Search for the cell housing the specified text and yield its [x, y] center coordinate. 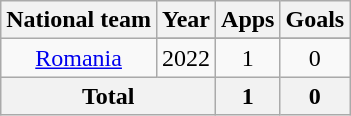
National team [79, 20]
Year [186, 20]
Total [108, 96]
Romania [79, 58]
2022 [186, 58]
Apps [248, 20]
Goals [315, 20]
